Detect which cell encompasses the target text, then output its [X, Y] center coordinate. 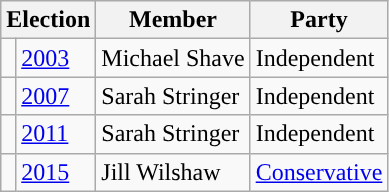
2003 [56, 58]
Conservative [319, 172]
Election [48, 20]
Jill Wilshaw [173, 172]
2011 [56, 134]
Member [173, 20]
2007 [56, 96]
2015 [56, 172]
Michael Shave [173, 58]
Party [319, 20]
